Locate the cell with the specified text and output its (x, y) center coordinate. 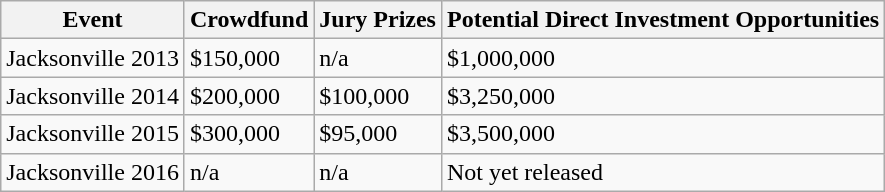
$3,500,000 (662, 134)
$300,000 (248, 134)
$1,000,000 (662, 58)
$150,000 (248, 58)
$3,250,000 (662, 96)
Jacksonville 2015 (93, 134)
Jacksonville 2016 (93, 172)
Jacksonville 2014 (93, 96)
$95,000 (378, 134)
Potential Direct Investment Opportunities (662, 20)
$200,000 (248, 96)
Crowdfund (248, 20)
$100,000 (378, 96)
Not yet released (662, 172)
Event (93, 20)
Jury Prizes (378, 20)
Jacksonville 2013 (93, 58)
